For the text-containing cell, return its midpoint in [x, y] coordinate format. 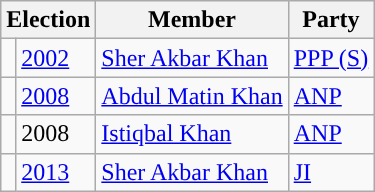
2013 [56, 172]
Election [48, 20]
Istiqbal Khan [192, 134]
JI [331, 172]
Party [331, 20]
Abdul Matin Khan [192, 96]
2002 [56, 58]
PPP (S) [331, 58]
Member [192, 20]
